Locate the cell with the specified text and output its (X, Y) center coordinate. 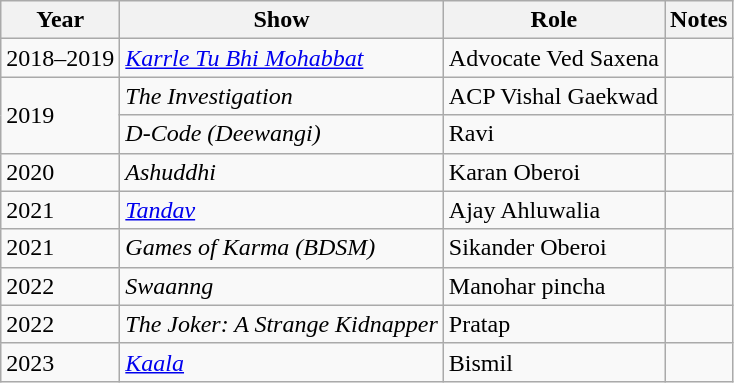
The Investigation (282, 96)
2018–2019 (60, 58)
Ashuddhi (282, 172)
Kaala (282, 362)
Tandav (282, 210)
Swaanng (282, 286)
Bismil (554, 362)
ACP Vishal Gaekwad (554, 96)
Notes (699, 20)
Role (554, 20)
Sikander Oberoi (554, 248)
Karan Oberoi (554, 172)
Year (60, 20)
Show (282, 20)
D-Code (Deewangi) (282, 134)
Pratap (554, 324)
2023 (60, 362)
The Joker: A Strange Kidnapper (282, 324)
Ravi (554, 134)
Karrle Tu Bhi Mohabbat (282, 58)
Advocate Ved Saxena (554, 58)
2020 (60, 172)
2019 (60, 115)
Ajay Ahluwalia (554, 210)
Games of Karma (BDSM) (282, 248)
Manohar pincha (554, 286)
